Provide the [x, y] coordinate of the cell's center where the given text is located.  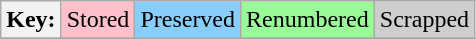
Preserved [188, 20]
Scrapped [424, 20]
Renumbered [308, 20]
Stored [98, 20]
Key: [31, 20]
